Capture the cell that displays the provided text and extract its [X, Y] central coordinate. 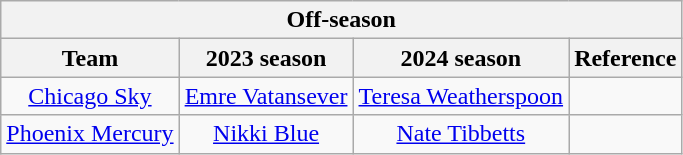
2023 season [266, 58]
Chicago Sky [90, 96]
Teresa Weatherspoon [461, 96]
Reference [626, 58]
Off-season [342, 20]
Nikki Blue [266, 134]
Nate Tibbetts [461, 134]
Phoenix Mercury [90, 134]
2024 season [461, 58]
Emre Vatansever [266, 96]
Team [90, 58]
